Detect which cell encompasses the target text, then output its [X, Y] center coordinate. 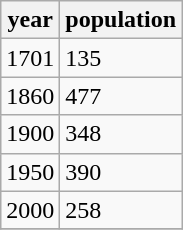
348 [121, 134]
258 [121, 210]
population [121, 20]
477 [121, 96]
1900 [30, 134]
year [30, 20]
1701 [30, 58]
1860 [30, 96]
135 [121, 58]
2000 [30, 210]
390 [121, 172]
1950 [30, 172]
